Capture the cell that displays the provided text and extract its [x, y] central coordinate. 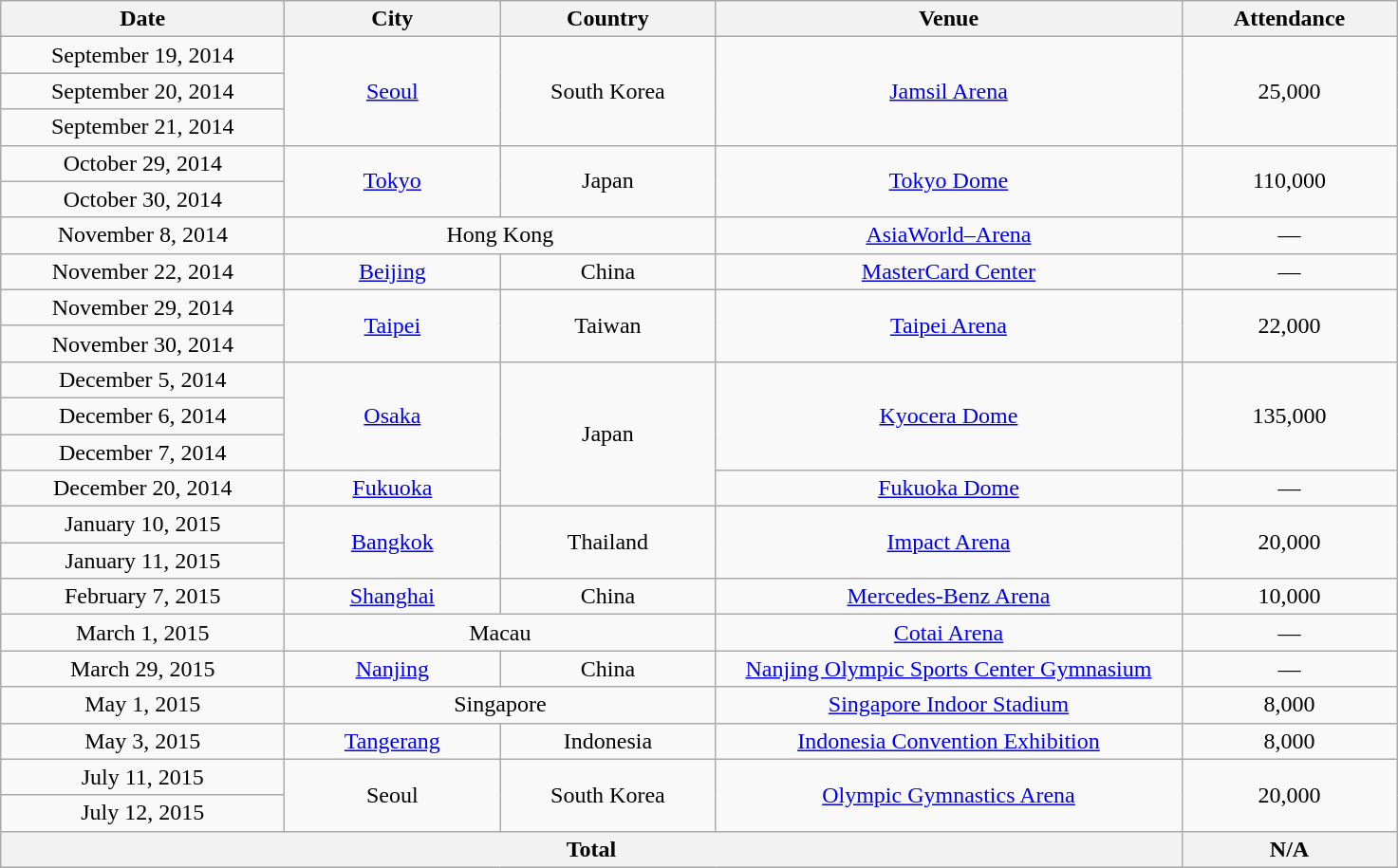
Mercedes-Benz Arena [949, 597]
November 30, 2014 [142, 343]
25,000 [1289, 91]
Taipei [393, 325]
Singapore [500, 705]
Impact Arena [949, 543]
November 29, 2014 [142, 307]
10,000 [1289, 597]
Kyocera Dome [949, 416]
Beijing [393, 271]
November 22, 2014 [142, 271]
Date [142, 19]
July 12, 2015 [142, 813]
Shanghai [393, 597]
Fukuoka Dome [949, 489]
Cotai Arena [949, 633]
September 20, 2014 [142, 91]
Indonesia [607, 741]
Macau [500, 633]
Nanjing Olympic Sports Center Gymnasium [949, 669]
December 5, 2014 [142, 379]
July 11, 2015 [142, 777]
22,000 [1289, 325]
Indonesia Convention Exhibition [949, 741]
Venue [949, 19]
Fukuoka [393, 489]
September 19, 2014 [142, 55]
Olympic Gymnastics Arena [949, 795]
January 10, 2015 [142, 525]
Nanjing [393, 669]
May 3, 2015 [142, 741]
MasterCard Center [949, 271]
May 1, 2015 [142, 705]
N/A [1289, 849]
March 1, 2015 [142, 633]
Tokyo [393, 181]
Hong Kong [500, 235]
Bangkok [393, 543]
February 7, 2015 [142, 597]
Tokyo Dome [949, 181]
Osaka [393, 416]
Country [607, 19]
Attendance [1289, 19]
Thailand [607, 543]
Tangerang [393, 741]
December 20, 2014 [142, 489]
Singapore Indoor Stadium [949, 705]
January 11, 2015 [142, 561]
Total [591, 849]
March 29, 2015 [142, 669]
September 21, 2014 [142, 127]
December 6, 2014 [142, 416]
October 30, 2014 [142, 199]
Taiwan [607, 325]
AsiaWorld–Arena [949, 235]
December 7, 2014 [142, 452]
November 8, 2014 [142, 235]
Taipei Arena [949, 325]
October 29, 2014 [142, 163]
135,000 [1289, 416]
City [393, 19]
Jamsil Arena [949, 91]
110,000 [1289, 181]
